Scan for the cell matching the given text and deliver its (x, y) coordinate at center. 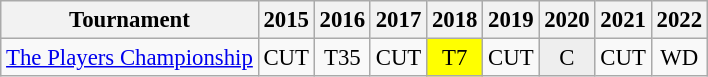
2020 (567, 20)
2022 (679, 20)
C (567, 58)
2017 (398, 20)
2019 (511, 20)
WD (679, 58)
2018 (455, 20)
2021 (623, 20)
The Players Championship (130, 58)
T35 (342, 58)
2015 (286, 20)
Tournament (130, 20)
T7 (455, 58)
2016 (342, 20)
